Find where the given text appears and provide that cell's center as (X, Y) coordinate. 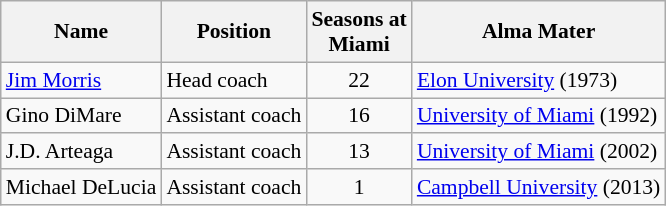
Alma Mater (539, 32)
Michael DeLucia (82, 187)
J.D. Arteaga (82, 152)
Elon University (1973) (539, 80)
University of Miami (2002) (539, 152)
Jim Morris (82, 80)
Name (82, 32)
16 (358, 116)
University of Miami (1992) (539, 116)
Head coach (234, 80)
Seasons atMiami (358, 32)
13 (358, 152)
22 (358, 80)
1 (358, 187)
Position (234, 32)
Campbell University (2013) (539, 187)
Gino DiMare (82, 116)
